Pinpoint the cell where the given text exists, returning its (X, Y) midpoint coordinate. 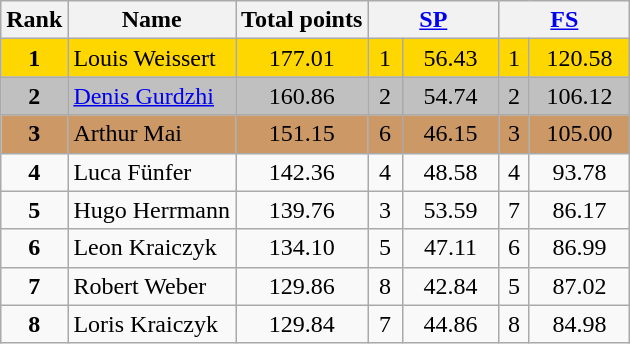
177.01 (302, 58)
129.84 (302, 324)
Arthur Mai (152, 134)
134.10 (302, 248)
Leon Kraiczyk (152, 248)
FS (564, 20)
84.98 (580, 324)
87.02 (580, 286)
120.58 (580, 58)
Louis Weissert (152, 58)
47.11 (450, 248)
SP (434, 20)
106.12 (580, 96)
Rank (34, 20)
44.86 (450, 324)
93.78 (580, 172)
151.15 (302, 134)
86.17 (580, 210)
46.15 (450, 134)
53.59 (450, 210)
142.36 (302, 172)
160.86 (302, 96)
Luca Fünfer (152, 172)
105.00 (580, 134)
56.43 (450, 58)
Loris Kraiczyk (152, 324)
139.76 (302, 210)
Name (152, 20)
54.74 (450, 96)
Hugo Herrmann (152, 210)
86.99 (580, 248)
129.86 (302, 286)
Denis Gurdzhi (152, 96)
Total points (302, 20)
42.84 (450, 286)
48.58 (450, 172)
Robert Weber (152, 286)
